Capture the cell that displays the provided text and extract its (X, Y) central coordinate. 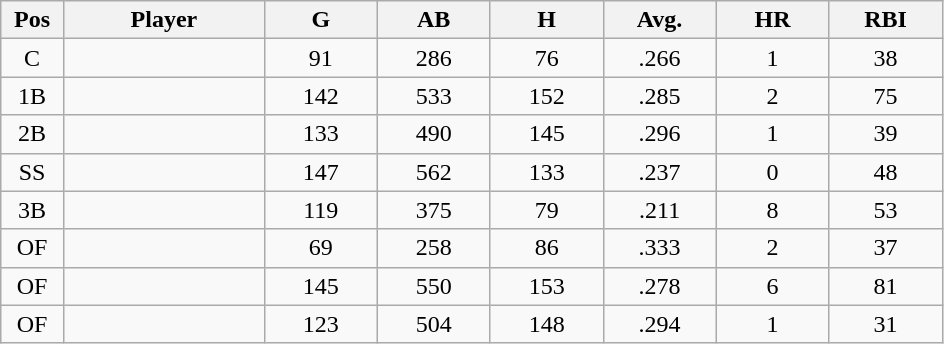
3B (32, 210)
147 (320, 172)
562 (434, 172)
75 (886, 96)
119 (320, 210)
37 (886, 248)
91 (320, 58)
Pos (32, 20)
.278 (660, 286)
286 (434, 58)
1B (32, 96)
153 (546, 286)
79 (546, 210)
.211 (660, 210)
375 (434, 210)
69 (320, 248)
.237 (660, 172)
8 (772, 210)
258 (434, 248)
6 (772, 286)
490 (434, 134)
AB (434, 20)
48 (886, 172)
2B (32, 134)
H (546, 20)
152 (546, 96)
123 (320, 324)
76 (546, 58)
0 (772, 172)
31 (886, 324)
.294 (660, 324)
SS (32, 172)
Avg. (660, 20)
.296 (660, 134)
533 (434, 96)
.333 (660, 248)
504 (434, 324)
81 (886, 286)
HR (772, 20)
53 (886, 210)
38 (886, 58)
39 (886, 134)
G (320, 20)
RBI (886, 20)
.266 (660, 58)
86 (546, 248)
148 (546, 324)
Player (164, 20)
142 (320, 96)
.285 (660, 96)
C (32, 58)
550 (434, 286)
